From the cell containing the given text, extract its center point as (x, y) coordinate. 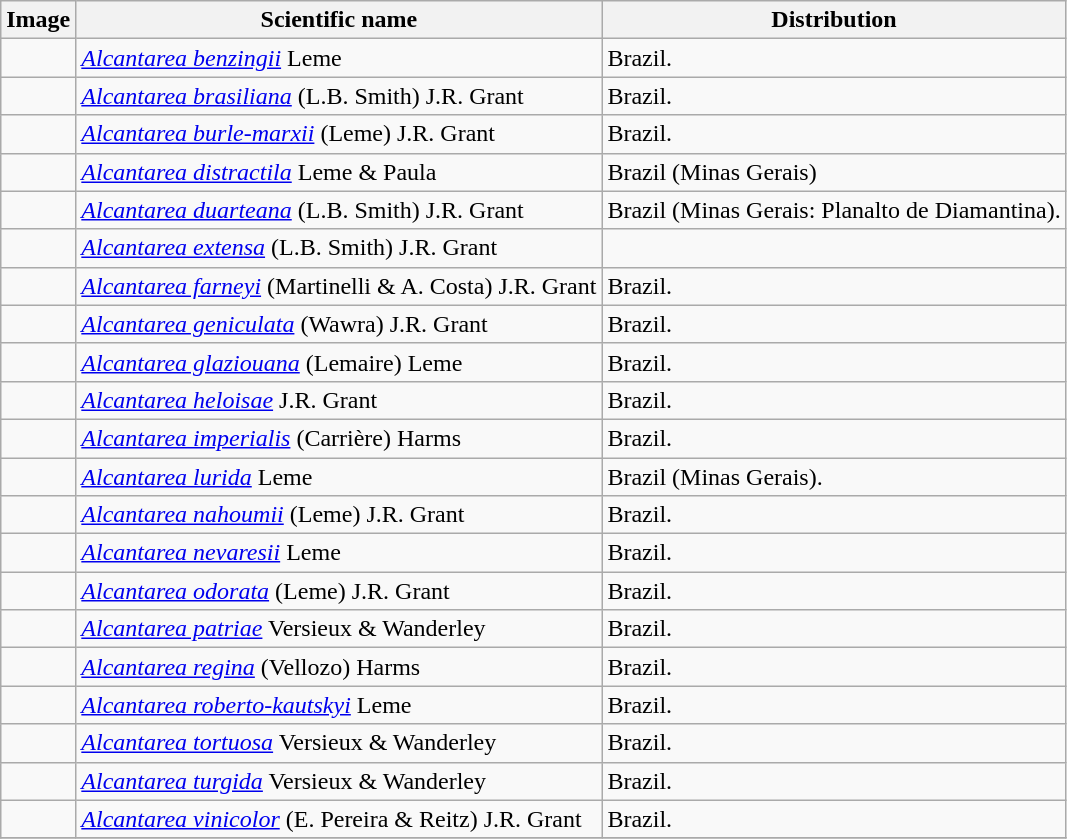
Brazil (Minas Gerais: Planalto de Diamantina). (834, 210)
Alcantarea odorata (Leme) J.R. Grant (339, 591)
Alcantarea vinicolor (E. Pereira & Reitz) J.R. Grant (339, 819)
Alcantarea nevaresii Leme (339, 553)
Alcantarea imperialis (Carrière) Harms (339, 438)
Alcantarea brasiliana (L.B. Smith) J.R. Grant (339, 96)
Alcantarea benzingii Leme (339, 58)
Alcantarea extensa (L.B. Smith) J.R. Grant (339, 248)
Alcantarea distractila Leme & Paula (339, 172)
Alcantarea regina (Vellozo) Harms (339, 667)
Alcantarea nahoumii (Leme) J.R. Grant (339, 515)
Brazil (Minas Gerais) (834, 172)
Alcantarea lurida Leme (339, 477)
Alcantarea geniculata (Wawra) J.R. Grant (339, 324)
Alcantarea glaziouana (Lemaire) Leme (339, 362)
Alcantarea turgida Versieux & Wanderley (339, 781)
Alcantarea burle-marxii (Leme) J.R. Grant (339, 134)
Brazil (Minas Gerais). (834, 477)
Image (38, 20)
Alcantarea heloisae J.R. Grant (339, 400)
Distribution (834, 20)
Alcantarea tortuosa Versieux & Wanderley (339, 743)
Scientific name (339, 20)
Alcantarea duarteana (L.B. Smith) J.R. Grant (339, 210)
Alcantarea farneyi (Martinelli & A. Costa) J.R. Grant (339, 286)
Alcantarea patriae Versieux & Wanderley (339, 629)
Alcantarea roberto-kautskyi Leme (339, 705)
